Scan for the cell matching the given text and deliver its [x, y] coordinate at center. 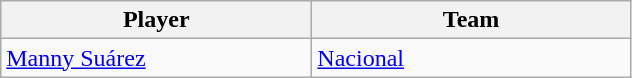
Team [472, 20]
Player [156, 20]
Manny Suárez [156, 58]
Nacional [472, 58]
